Extract the (X, Y) coordinate from the center of the cell holding the provided text.  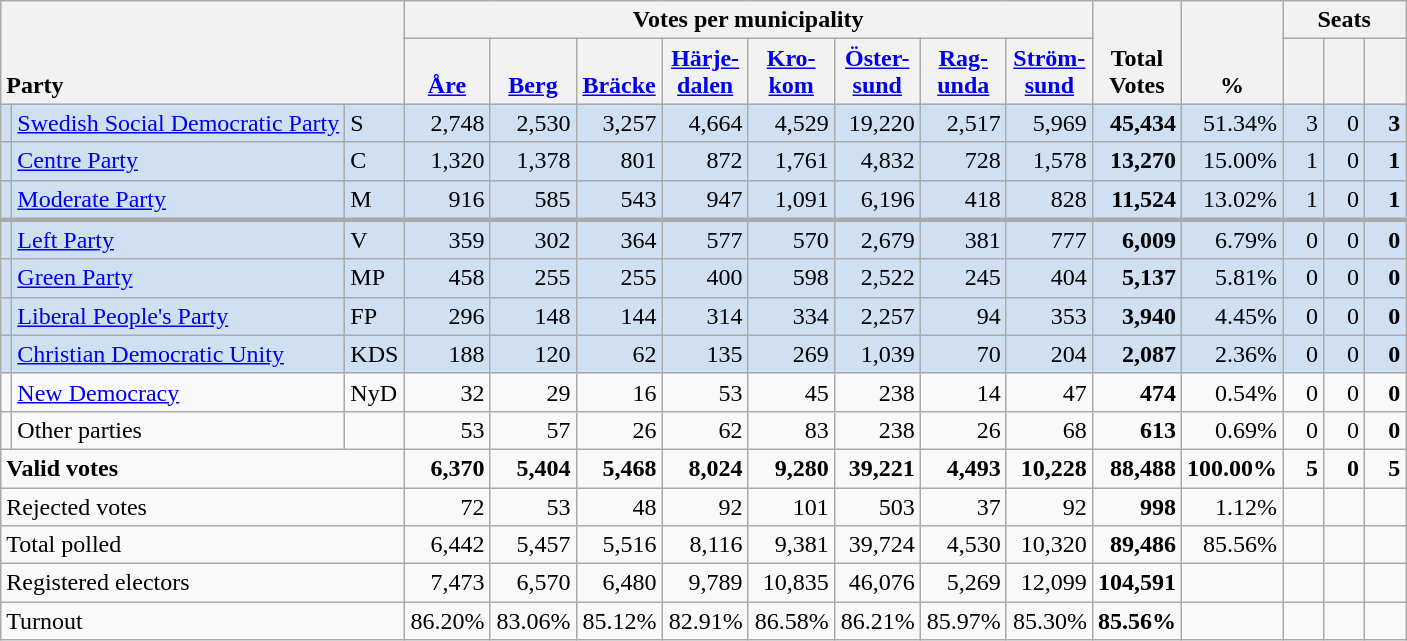
104,591 (1136, 583)
474 (1136, 392)
Rejected votes (202, 507)
458 (447, 278)
MP (374, 278)
364 (619, 240)
29 (533, 392)
503 (877, 507)
728 (963, 161)
5,468 (619, 468)
16 (619, 392)
334 (791, 316)
269 (791, 354)
Berg (533, 72)
Kro- kom (791, 72)
2,257 (877, 316)
302 (533, 240)
2,522 (877, 278)
Ström- sund (1049, 72)
85.97% (963, 621)
68 (1049, 430)
Left Party (178, 240)
85.12% (619, 621)
39,221 (877, 468)
13,270 (1136, 161)
86.58% (791, 621)
83 (791, 430)
Rag- unda (963, 72)
1,761 (791, 161)
39,724 (877, 545)
6,570 (533, 583)
4,530 (963, 545)
Härje- dalen (705, 72)
47 (1049, 392)
Turnout (202, 621)
83.06% (533, 621)
9,280 (791, 468)
2,530 (533, 123)
5,269 (963, 583)
5,457 (533, 545)
400 (705, 278)
Votes per municipality (748, 20)
4,664 (705, 123)
353 (1049, 316)
19,220 (877, 123)
5,404 (533, 468)
5,969 (1049, 123)
45 (791, 392)
Total Votes (1136, 52)
4.45% (1232, 316)
148 (533, 316)
14 (963, 392)
Bräcke (619, 72)
72 (447, 507)
613 (1136, 430)
10,835 (791, 583)
S (374, 123)
3,257 (619, 123)
Registered electors (202, 583)
570 (791, 240)
89,486 (1136, 545)
801 (619, 161)
Green Party (178, 278)
2,087 (1136, 354)
46,076 (877, 583)
M (374, 200)
4,832 (877, 161)
2,748 (447, 123)
Party (202, 52)
101 (791, 507)
314 (705, 316)
9,789 (705, 583)
13.02% (1232, 200)
8,116 (705, 545)
6,370 (447, 468)
8,024 (705, 468)
C (374, 161)
70 (963, 354)
Other parties (178, 430)
48 (619, 507)
12,099 (1049, 583)
Liberal People's Party (178, 316)
37 (963, 507)
2.36% (1232, 354)
45,434 (1136, 123)
85.30% (1049, 621)
5,137 (1136, 278)
5,516 (619, 545)
6.79% (1232, 240)
Åre (447, 72)
15.00% (1232, 161)
1,578 (1049, 161)
144 (619, 316)
88,488 (1136, 468)
Christian Democratic Unity (178, 354)
4,529 (791, 123)
KDS (374, 354)
New Democracy (178, 392)
120 (533, 354)
2,517 (963, 123)
135 (705, 354)
828 (1049, 200)
359 (447, 240)
6,442 (447, 545)
7,473 (447, 583)
57 (533, 430)
9,381 (791, 545)
381 (963, 240)
204 (1049, 354)
777 (1049, 240)
998 (1136, 507)
4,493 (963, 468)
872 (705, 161)
Moderate Party (178, 200)
Seats (1344, 20)
86.20% (447, 621)
% (1232, 52)
947 (705, 200)
V (374, 240)
3,940 (1136, 316)
Swedish Social Democratic Party (178, 123)
0.54% (1232, 392)
82.91% (705, 621)
404 (1049, 278)
598 (791, 278)
543 (619, 200)
51.34% (1232, 123)
1,039 (877, 354)
585 (533, 200)
5.81% (1232, 278)
6,196 (877, 200)
1,378 (533, 161)
577 (705, 240)
188 (447, 354)
32 (447, 392)
94 (963, 316)
0.69% (1232, 430)
Valid votes (202, 468)
10,228 (1049, 468)
1.12% (1232, 507)
NyD (374, 392)
10,320 (1049, 545)
Öster- sund (877, 72)
Total polled (202, 545)
1,091 (791, 200)
Centre Party (178, 161)
86.21% (877, 621)
1,320 (447, 161)
916 (447, 200)
2,679 (877, 240)
100.00% (1232, 468)
245 (963, 278)
6,480 (619, 583)
6,009 (1136, 240)
296 (447, 316)
FP (374, 316)
418 (963, 200)
11,524 (1136, 200)
